From the cell containing the given text, extract its center point as [X, Y] coordinate. 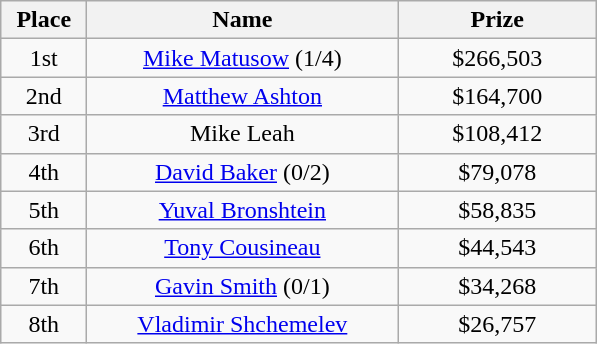
3rd [44, 134]
Mike Leah [242, 134]
Matthew Ashton [242, 96]
$26,757 [498, 324]
David Baker (0/2) [242, 172]
2nd [44, 96]
5th [44, 210]
Yuval Bronshtein [242, 210]
$34,268 [498, 286]
Place [44, 20]
6th [44, 248]
8th [44, 324]
Vladimir Shchemelev [242, 324]
4th [44, 172]
Name [242, 20]
Prize [498, 20]
7th [44, 286]
Tony Cousineau [242, 248]
$108,412 [498, 134]
Gavin Smith (0/1) [242, 286]
Mike Matusow (1/4) [242, 58]
$58,835 [498, 210]
1st [44, 58]
$44,543 [498, 248]
$79,078 [498, 172]
$164,700 [498, 96]
$266,503 [498, 58]
